For the text-containing cell, return its midpoint in (x, y) coordinate format. 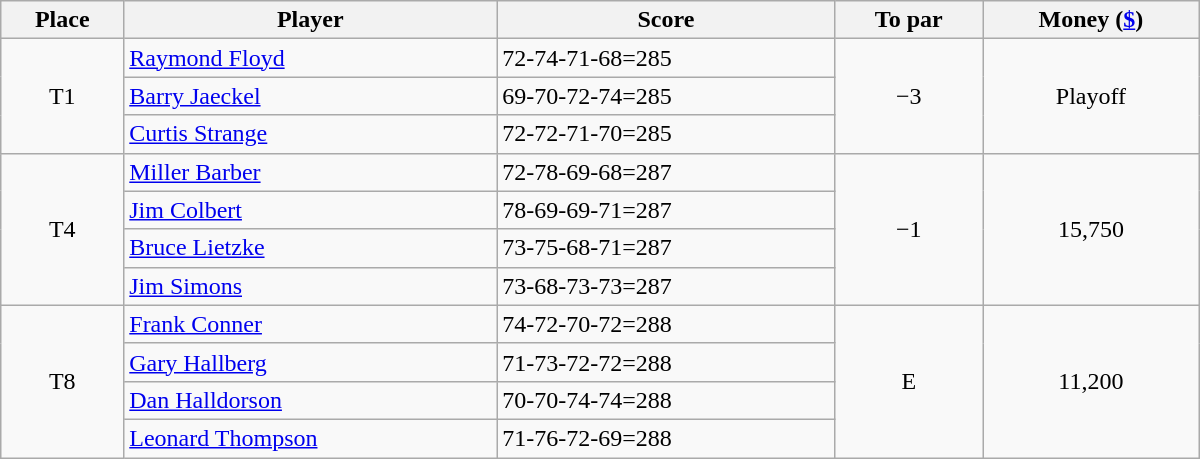
Jim Colbert (310, 210)
Jim Simons (310, 286)
T8 (62, 381)
Gary Hallberg (310, 362)
Frank Conner (310, 324)
To par (909, 20)
73-68-73-73=287 (666, 286)
Bruce Lietzke (310, 248)
15,750 (1092, 229)
Money ($) (1092, 20)
Place (62, 20)
Barry Jaeckel (310, 96)
Playoff (1092, 96)
T1 (62, 96)
72-74-71-68=285 (666, 58)
Curtis Strange (310, 134)
71-73-72-72=288 (666, 362)
E (909, 381)
Player (310, 20)
T4 (62, 229)
Raymond Floyd (310, 58)
78-69-69-71=287 (666, 210)
−3 (909, 96)
Miller Barber (310, 172)
−1 (909, 229)
74-72-70-72=288 (666, 324)
72-78-69-68=287 (666, 172)
Dan Halldorson (310, 400)
70-70-74-74=288 (666, 400)
72-72-71-70=285 (666, 134)
71-76-72-69=288 (666, 438)
73-75-68-71=287 (666, 248)
Score (666, 20)
Leonard Thompson (310, 438)
69-70-72-74=285 (666, 96)
11,200 (1092, 381)
